Extract the (x, y) coordinate from the center of the cell holding the provided text.  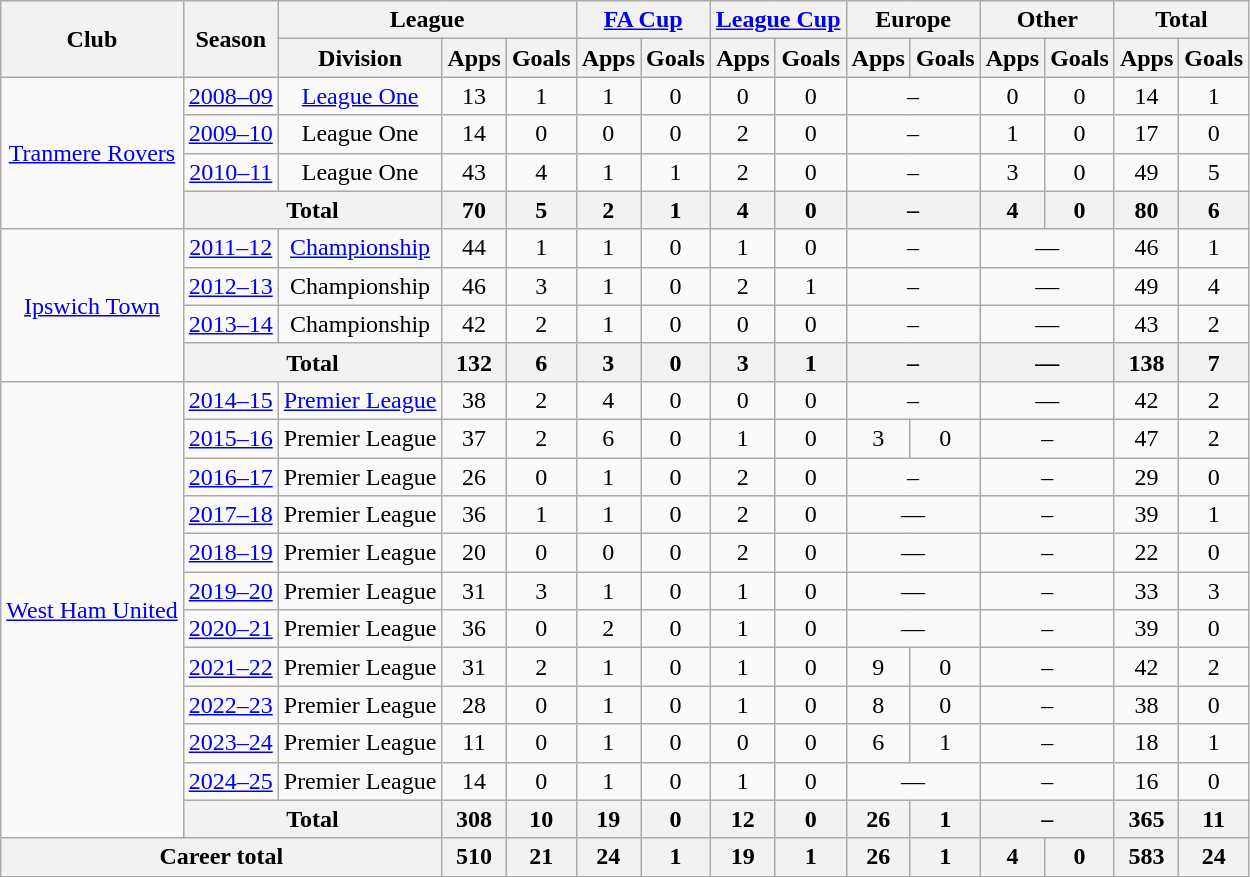
Tranmere Rovers (92, 153)
47 (1146, 438)
80 (1146, 210)
2023–24 (230, 743)
West Ham United (92, 610)
Division (360, 58)
Other (1047, 20)
44 (474, 248)
2024–25 (230, 781)
2013–14 (230, 324)
21 (541, 857)
17 (1146, 134)
2021–22 (230, 667)
20 (474, 553)
2011–12 (230, 248)
10 (541, 819)
8 (878, 705)
22 (1146, 553)
583 (1146, 857)
2009–10 (230, 134)
2018–19 (230, 553)
70 (474, 210)
Career total (222, 857)
Club (92, 39)
510 (474, 857)
132 (474, 362)
28 (474, 705)
12 (742, 819)
13 (474, 96)
Ipswich Town (92, 305)
2020–21 (230, 629)
16 (1146, 781)
Europe (913, 20)
7 (1214, 362)
2008–09 (230, 96)
2022–23 (230, 705)
FA Cup (643, 20)
2010–11 (230, 172)
2014–15 (230, 400)
29 (1146, 477)
37 (474, 438)
2017–18 (230, 515)
33 (1146, 591)
League Cup (778, 20)
18 (1146, 743)
2015–16 (230, 438)
2019–20 (230, 591)
Season (230, 39)
2012–13 (230, 286)
308 (474, 819)
365 (1146, 819)
2016–17 (230, 477)
138 (1146, 362)
League (427, 20)
9 (878, 667)
